Pinpoint the cell where the given text exists, returning its (X, Y) midpoint coordinate. 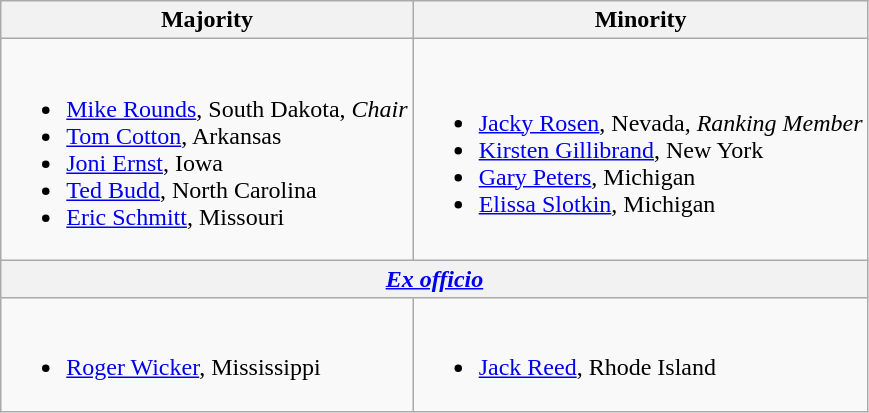
Roger Wicker, Mississippi (207, 354)
Jacky Rosen, Nevada, Ranking MemberKirsten Gillibrand, New YorkGary Peters, MichiganElissa Slotkin, Michigan (640, 150)
Jack Reed, Rhode Island (640, 354)
Ex officio (434, 279)
Majority (207, 20)
Mike Rounds, South Dakota, ChairTom Cotton, ArkansasJoni Ernst, IowaTed Budd, North CarolinaEric Schmitt, Missouri (207, 150)
Minority (640, 20)
